Identify which cell holds the provided text, then report its (X, Y) central coordinate. 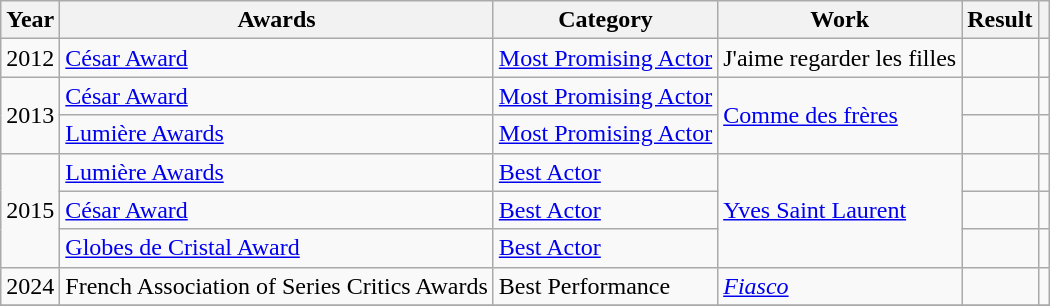
Category (605, 20)
2015 (30, 210)
French Association of Series Critics Awards (276, 286)
Best Performance (605, 286)
2024 (30, 286)
Work (840, 20)
Comme des frères (840, 115)
J'aime regarder les filles (840, 58)
Globes de Cristal Award (276, 248)
2013 (30, 115)
Yves Saint Laurent (840, 210)
Result (1000, 20)
Year (30, 20)
Fiasco (840, 286)
2012 (30, 58)
Awards (276, 20)
